Pinpoint the cell where the given text exists, returning its [X, Y] midpoint coordinate. 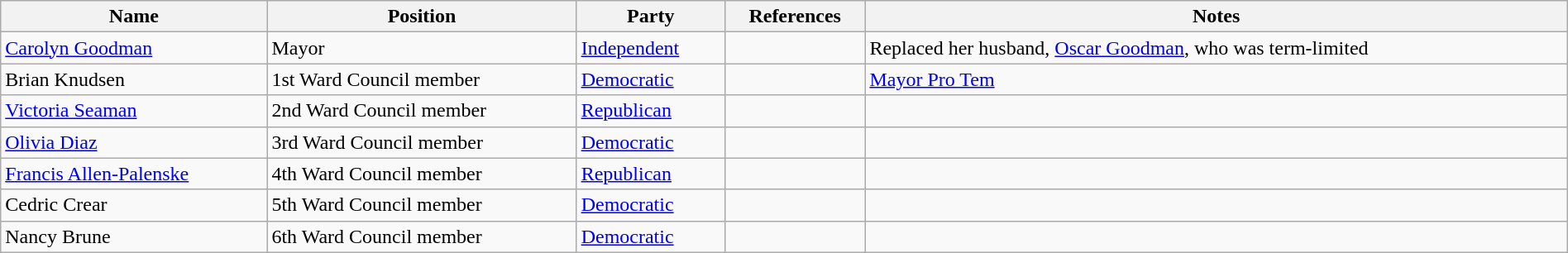
Victoria Seaman [134, 111]
2nd Ward Council member [422, 111]
Nancy Brune [134, 236]
Mayor Pro Tem [1216, 79]
Party [650, 17]
Brian Knudsen [134, 79]
References [794, 17]
1st Ward Council member [422, 79]
Position [422, 17]
Name [134, 17]
4th Ward Council member [422, 174]
Notes [1216, 17]
Replaced her husband, Oscar Goodman, who was term-limited [1216, 48]
Francis Allen-Palenske [134, 174]
Olivia Diaz [134, 142]
6th Ward Council member [422, 236]
Mayor [422, 48]
Cedric Crear [134, 205]
Carolyn Goodman [134, 48]
3rd Ward Council member [422, 142]
5th Ward Council member [422, 205]
Independent [650, 48]
